Return the (X, Y) coordinate for the center point of the cell that contains the specified text.  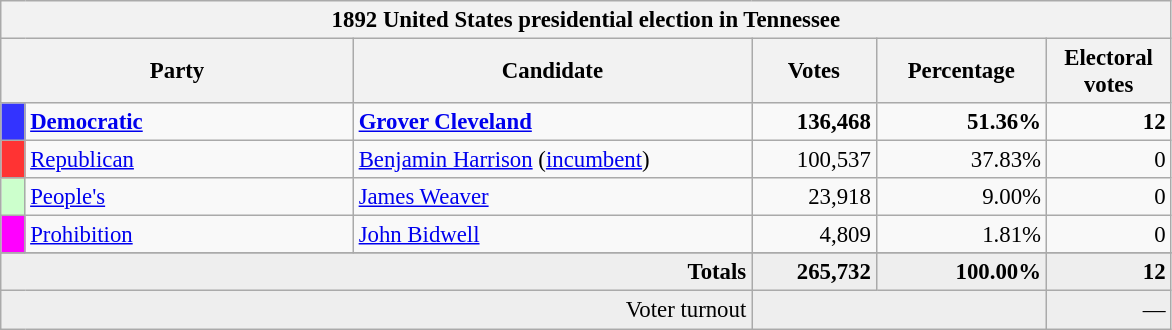
23,918 (814, 197)
136,468 (814, 122)
John Bidwell (552, 235)
Percentage (961, 72)
37.83% (961, 160)
Candidate (552, 72)
1.81% (961, 235)
Party (178, 72)
100.00% (961, 273)
Voter turnout (376, 310)
Votes (814, 72)
Democratic (189, 122)
Prohibition (189, 235)
265,732 (814, 273)
Benjamin Harrison (incumbent) (552, 160)
Electoral votes (1108, 72)
Republican (189, 160)
9.00% (961, 197)
Grover Cleveland (552, 122)
4,809 (814, 235)
1892 United States presidential election in Tennessee (586, 20)
Totals (376, 273)
James Weaver (552, 197)
— (1108, 310)
People's (189, 197)
100,537 (814, 160)
51.36% (961, 122)
